Return (X, Y) of the center of cell containing provided text 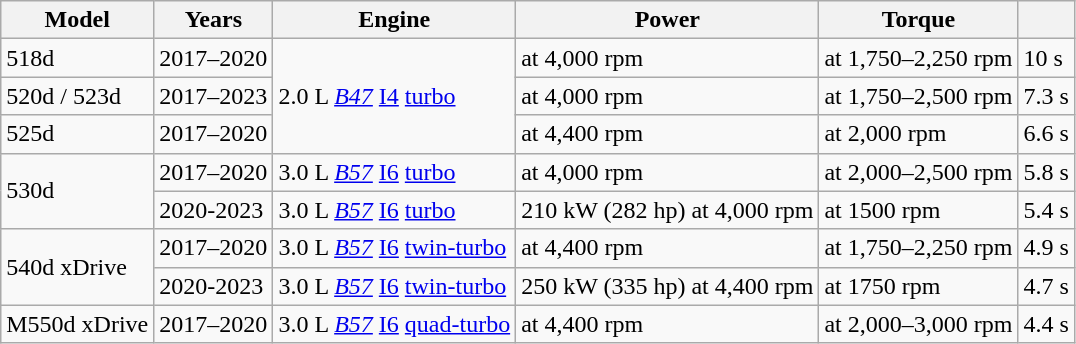
518d (78, 58)
210 kW (282 hp) at 4,000 rpm (668, 210)
2.0 L B47 I4 turbo (394, 96)
M550d xDrive (78, 324)
Years (214, 20)
at 1500 rpm (918, 210)
525d (78, 134)
540d xDrive (78, 267)
250 kW (335 hp) at 4,400 rpm (668, 286)
Model (78, 20)
4.9 s (1046, 248)
at 2,000 rpm (918, 134)
at 2,000–3,000 rpm (918, 324)
Power (668, 20)
520d / 523d (78, 96)
5.4 s (1046, 210)
4.4 s (1046, 324)
5.8 s (1046, 172)
6.6 s (1046, 134)
4.7 s (1046, 286)
Engine (394, 20)
Torque (918, 20)
7.3 s (1046, 96)
10 s (1046, 58)
at 1,750–2,500 rpm (918, 96)
2017–2023 (214, 96)
530d (78, 191)
3.0 L B57 I6 quad-turbo (394, 324)
at 2,000–2,500 rpm (918, 172)
at 1750 rpm (918, 286)
